Capture the cell that displays the provided text and extract its [x, y] central coordinate. 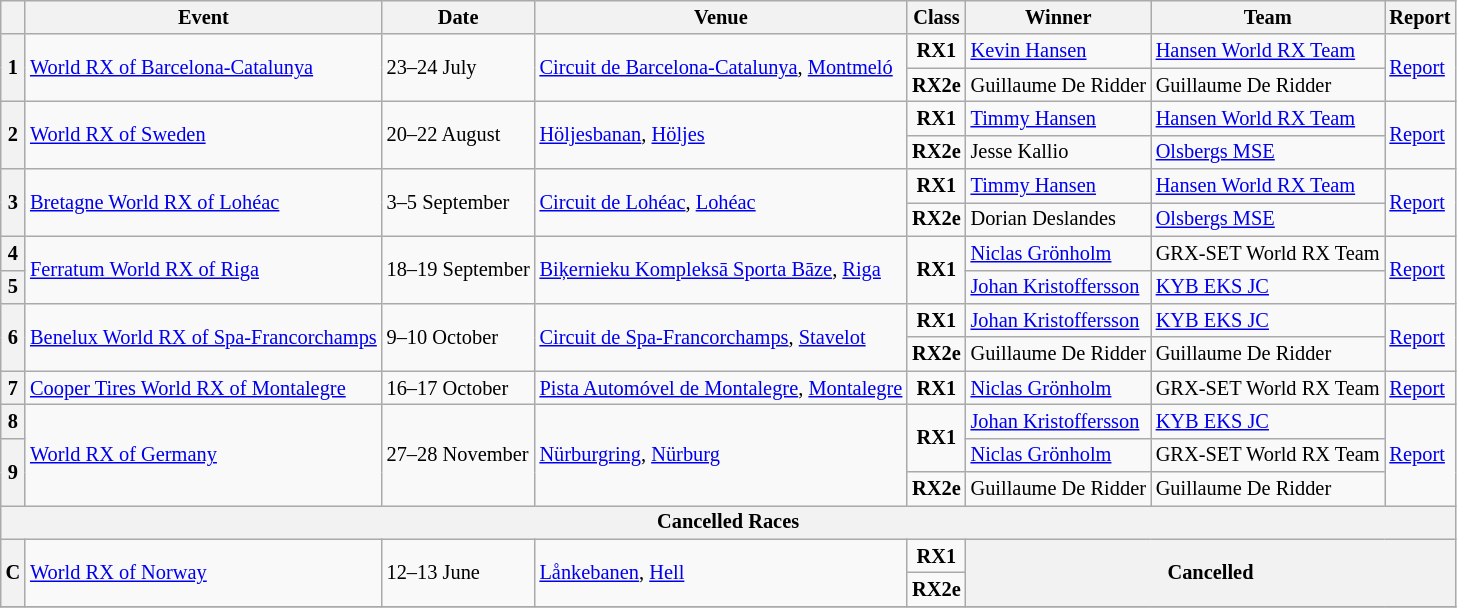
9 [13, 472]
Winner [1058, 17]
Class [936, 17]
4 [13, 253]
Höljesbanan, Höljes [722, 134]
Date [458, 17]
Biķernieku Kompleksā Sporta Bāze, Riga [722, 270]
Cooper Tires World RX of Montalegre [203, 388]
Circuit de Barcelona-Catalunya, Montmeló [722, 68]
16–17 October [458, 388]
3–5 September [458, 202]
6 [13, 336]
Nürburgring, Nürburg [722, 454]
Bretagne World RX of Lohéac [203, 202]
Dorian Deslandes [1058, 219]
2 [13, 134]
World RX of Barcelona-Catalunya [203, 68]
World RX of Sweden [203, 134]
5 [13, 287]
Circuit de Lohéac, Lohéac [722, 202]
Kevin Hansen [1058, 51]
23–24 July [458, 68]
Team [1268, 17]
Benelux World RX of Spa-Francorchamps [203, 336]
C [13, 572]
World RX of Germany [203, 454]
Pista Automóvel de Montalegre, Montalegre [722, 388]
3 [13, 202]
1 [13, 68]
Circuit de Spa-Francorchamps, Stavelot [722, 336]
Jesse Kallio [1058, 152]
Venue [722, 17]
9–10 October [458, 336]
20–22 August [458, 134]
8 [13, 421]
Cancelled Races [728, 522]
27–28 November [458, 454]
Cancelled [1211, 572]
Ferratum World RX of Riga [203, 270]
World RX of Norway [203, 572]
Event [203, 17]
18–19 September [458, 270]
7 [13, 388]
12–13 June [458, 572]
Lånkebanen, Hell [722, 572]
